Output the (X, Y) coordinate of the center of the cell containing the given text.  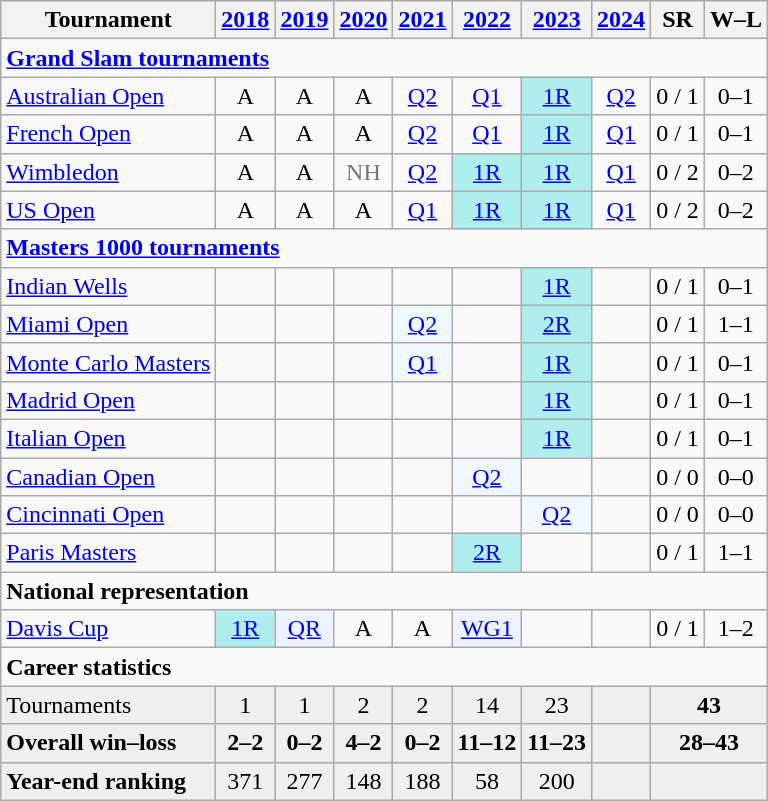
QR (304, 629)
Madrid Open (108, 400)
2020 (364, 20)
WG1 (487, 629)
14 (487, 705)
Paris Masters (108, 553)
11–12 (487, 743)
2019 (304, 20)
23 (557, 705)
Wimbledon (108, 172)
Indian Wells (108, 286)
2021 (422, 20)
Miami Open (108, 324)
2–2 (246, 743)
4–2 (364, 743)
National representation (384, 591)
Davis Cup (108, 629)
Italian Open (108, 438)
200 (557, 781)
Tournament (108, 20)
277 (304, 781)
371 (246, 781)
Overall win–loss (108, 743)
2022 (487, 20)
28–43 (710, 743)
58 (487, 781)
Year-end ranking (108, 781)
French Open (108, 134)
Canadian Open (108, 477)
2023 (557, 20)
Monte Carlo Masters (108, 362)
148 (364, 781)
1–2 (736, 629)
NH (364, 172)
Grand Slam tournaments (384, 58)
Australian Open (108, 96)
188 (422, 781)
US Open (108, 210)
SR (678, 20)
2024 (622, 20)
Masters 1000 tournaments (384, 248)
W–L (736, 20)
2018 (246, 20)
43 (710, 705)
Career statistics (384, 667)
Cincinnati Open (108, 515)
Tournaments (108, 705)
11–23 (557, 743)
